Provide the (x, y) coordinate of the cell's center where the given text is located.  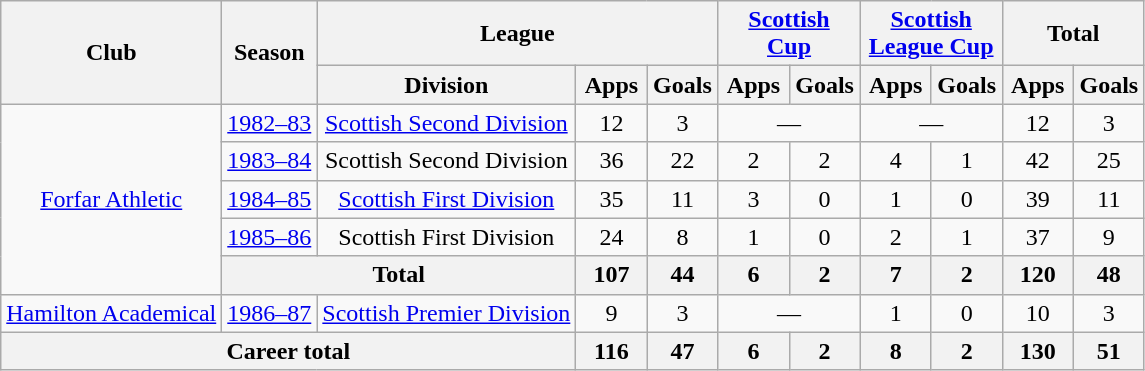
Scottish Premier Division (446, 313)
1986–87 (270, 313)
36 (612, 161)
1984–85 (270, 199)
22 (682, 161)
116 (612, 351)
25 (1108, 161)
48 (1108, 275)
1985–86 (270, 237)
107 (612, 275)
42 (1038, 161)
League (518, 34)
Forfar Athletic (112, 199)
24 (612, 237)
1983–84 (270, 161)
Club (112, 52)
Hamilton Academical (112, 313)
120 (1038, 275)
4 (896, 161)
35 (612, 199)
7 (896, 275)
10 (1038, 313)
37 (1038, 237)
Scottish Cup (789, 34)
Division (446, 85)
Scottish League Cup (931, 34)
51 (1108, 351)
39 (1038, 199)
130 (1038, 351)
1982–83 (270, 123)
44 (682, 275)
47 (682, 351)
Career total (288, 351)
Season (270, 52)
